Determine the [X, Y] coordinate at the center of the cell enclosing the given text.  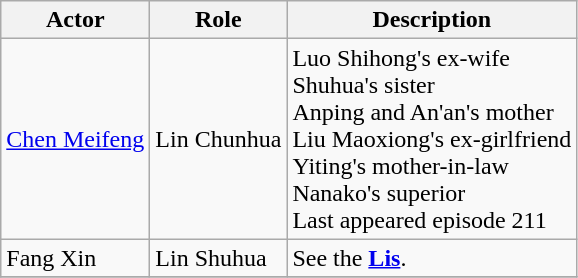
See the Lis. [432, 258]
Description [432, 20]
Fang Xin [76, 258]
Lin Chunhua [218, 139]
Actor [76, 20]
Role [218, 20]
Lin Shuhua [218, 258]
Chen Meifeng [76, 139]
